Capture the cell that displays the provided text and extract its [x, y] central coordinate. 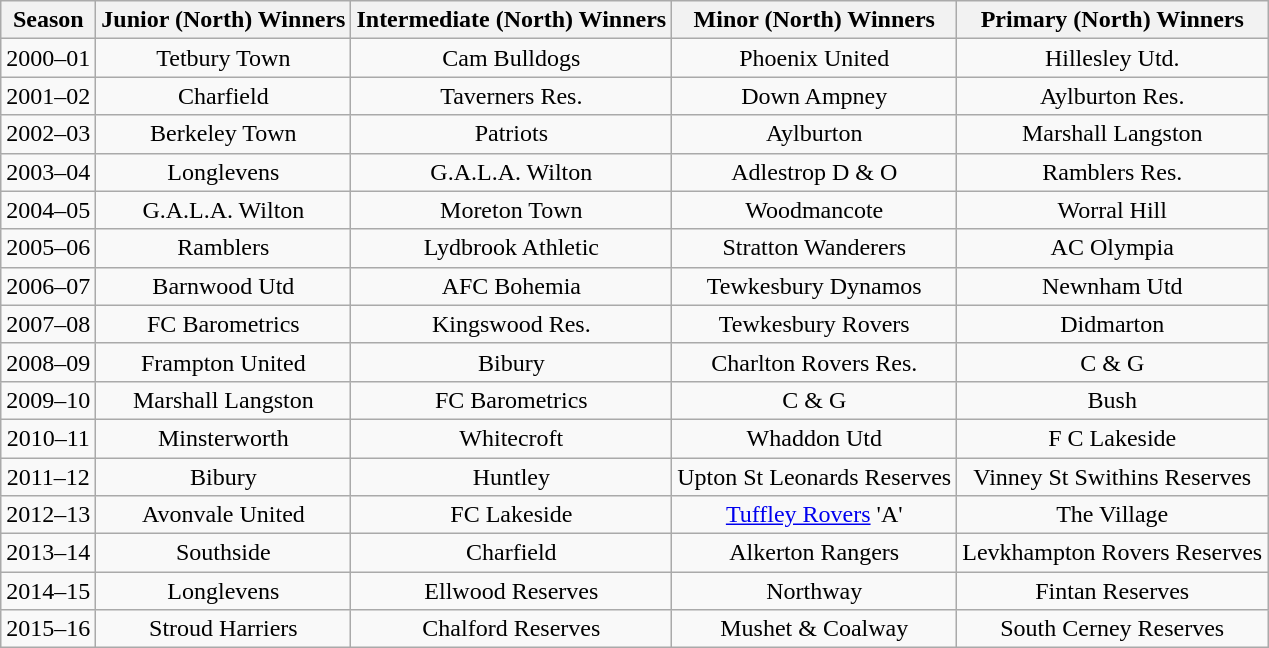
Minsterworth [224, 438]
Woodmancote [814, 210]
F C Lakeside [1112, 438]
Whitecroft [512, 438]
Junior (North) Winners [224, 20]
2003–04 [48, 172]
Primary (North) Winners [1112, 20]
Levkhampton Rovers Reserves [1112, 553]
Avonvale United [224, 515]
2007–08 [48, 324]
Tetbury Town [224, 58]
Barnwood Utd [224, 286]
Aylburton [814, 134]
Southside [224, 553]
Taverners Res. [512, 96]
The Village [1112, 515]
AC Olympia [1112, 248]
Intermediate (North) Winners [512, 20]
Cam Bulldogs [512, 58]
South Cerney Reserves [1112, 629]
AFC Bohemia [512, 286]
2014–15 [48, 591]
2015–16 [48, 629]
Whaddon Utd [814, 438]
Vinney St Swithins Reserves [1112, 477]
2006–07 [48, 286]
Upton St Leonards Reserves [814, 477]
Newnham Utd [1112, 286]
2002–03 [48, 134]
Tewkesbury Dynamos [814, 286]
Huntley [512, 477]
Chalford Reserves [512, 629]
Bush [1112, 400]
Minor (North) Winners [814, 20]
Lydbrook Athletic [512, 248]
2001–02 [48, 96]
Ellwood Reserves [512, 591]
Aylburton Res. [1112, 96]
Patriots [512, 134]
2013–14 [48, 553]
Adlestrop D & O [814, 172]
2010–11 [48, 438]
Phoenix United [814, 58]
Hillesley Utd. [1112, 58]
Ramblers Res. [1112, 172]
2011–12 [48, 477]
Stroud Harriers [224, 629]
Season [48, 20]
Mushet & Coalway [814, 629]
Alkerton Rangers [814, 553]
Kingswood Res. [512, 324]
2008–09 [48, 362]
FC Lakeside [512, 515]
Frampton United [224, 362]
2012–13 [48, 515]
Worral Hill [1112, 210]
Ramblers [224, 248]
Stratton Wanderers [814, 248]
Northway [814, 591]
Charlton Rovers Res. [814, 362]
Down Ampney [814, 96]
2005–06 [48, 248]
2009–10 [48, 400]
Fintan Reserves [1112, 591]
Berkeley Town [224, 134]
Didmarton [1112, 324]
Tuffley Rovers 'A' [814, 515]
Moreton Town [512, 210]
2004–05 [48, 210]
Tewkesbury Rovers [814, 324]
2000–01 [48, 58]
